Pinpoint the cell where the given text exists, returning its (x, y) midpoint coordinate. 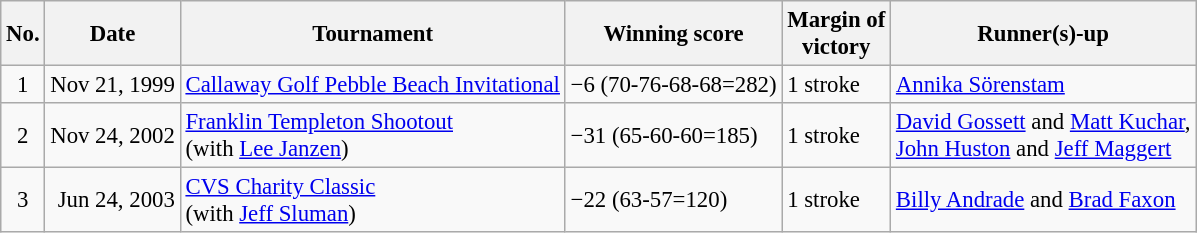
Date (112, 34)
Runner(s)-up (1044, 34)
−6 (70-76-68-68=282) (674, 85)
Jun 24, 2003 (112, 200)
Nov 24, 2002 (112, 136)
David Gossett and Matt Kuchar, John Huston and Jeff Maggert (1044, 136)
Tournament (372, 34)
1 (23, 85)
Callaway Golf Pebble Beach Invitational (372, 85)
3 (23, 200)
Margin ofvictory (836, 34)
−31 (65-60-60=185) (674, 136)
Billy Andrade and Brad Faxon (1044, 200)
CVS Charity Classic(with Jeff Sluman) (372, 200)
No. (23, 34)
2 (23, 136)
−22 (63-57=120) (674, 200)
Nov 21, 1999 (112, 85)
Franklin Templeton Shootout(with Lee Janzen) (372, 136)
Annika Sörenstam (1044, 85)
Winning score (674, 34)
